Extract the (x, y) coordinate from the center of the cell holding the provided text.  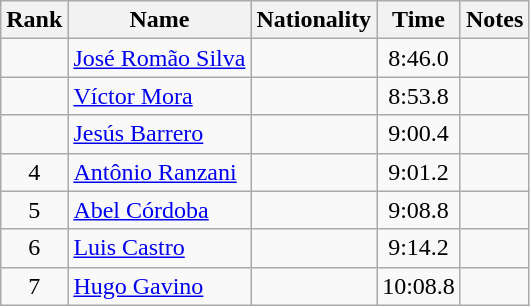
9:14.2 (419, 248)
9:00.4 (419, 134)
8:46.0 (419, 58)
José Romão Silva (160, 58)
9:01.2 (419, 172)
7 (34, 286)
Jesús Barrero (160, 134)
6 (34, 248)
Notes (494, 20)
Rank (34, 20)
Abel Córdoba (160, 210)
Hugo Gavino (160, 286)
Time (419, 20)
5 (34, 210)
Name (160, 20)
4 (34, 172)
10:08.8 (419, 286)
Nationality (314, 20)
Víctor Mora (160, 96)
8:53.8 (419, 96)
9:08.8 (419, 210)
Luis Castro (160, 248)
Antônio Ranzani (160, 172)
